Output the (x, y) coordinate of the center of the cell containing the given text.  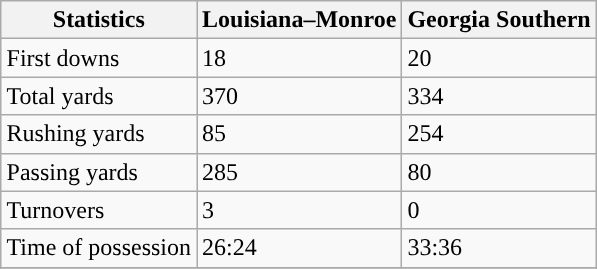
0 (499, 210)
285 (300, 172)
85 (300, 134)
3 (300, 210)
334 (499, 96)
Statistics (99, 20)
80 (499, 172)
254 (499, 134)
18 (300, 58)
Georgia Southern (499, 20)
Time of possession (99, 248)
20 (499, 58)
Total yards (99, 96)
Louisiana–Monroe (300, 20)
26:24 (300, 248)
370 (300, 96)
33:36 (499, 248)
First downs (99, 58)
Turnovers (99, 210)
Passing yards (99, 172)
Rushing yards (99, 134)
